Extract the [X, Y] coordinate from the center of the cell holding the provided text.  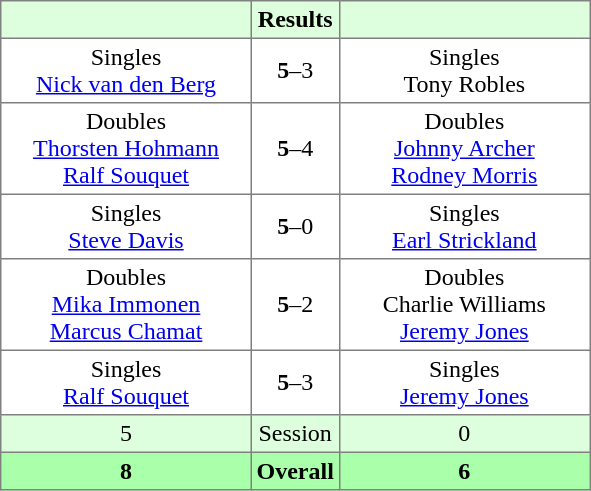
5–2 [295, 305]
SinglesJeremy Jones [464, 382]
6 [464, 471]
5–4 [295, 149]
Overall [295, 471]
SinglesNick van den Berg [126, 70]
SinglesSteve Davis [126, 226]
DoublesMika ImmonenMarcus Chamat [126, 305]
SinglesEarl Strickland [464, 226]
SinglesRalf Souquet [126, 382]
5 [126, 434]
DoublesJohnny ArcherRodney Morris [464, 149]
SinglesTony Robles [464, 70]
DoublesThorsten HohmannRalf Souquet [126, 149]
DoublesCharlie WilliamsJeremy Jones [464, 305]
Session [295, 434]
5–0 [295, 226]
8 [126, 471]
0 [464, 434]
Results [295, 20]
